Return the (x, y) coordinate for the center point of the cell that contains the specified text.  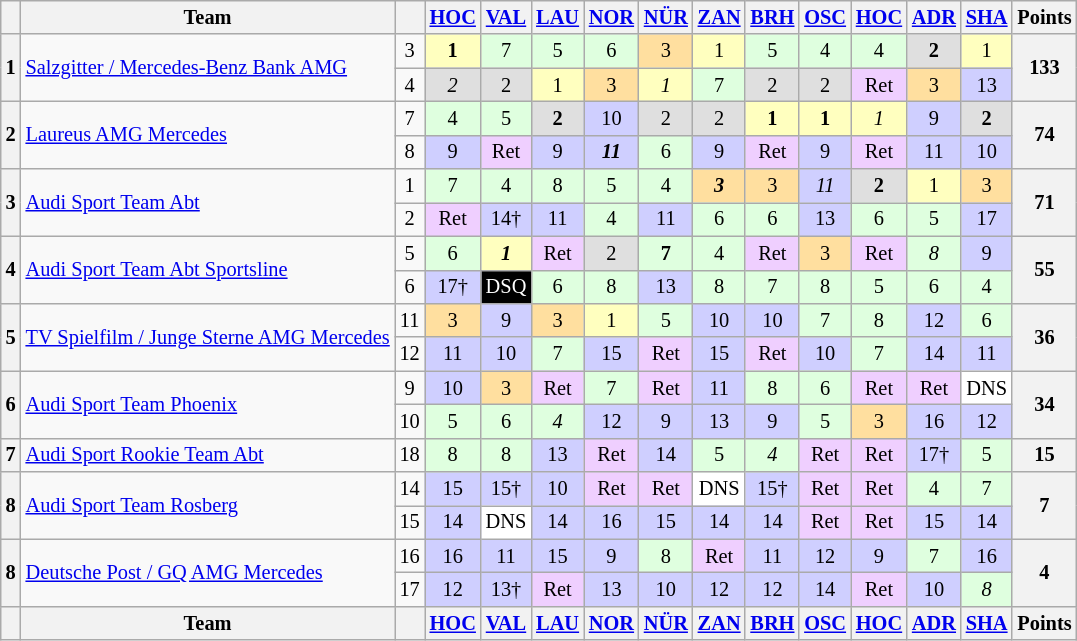
74 (1044, 134)
Audi Sport Rookie Team Abt (208, 455)
71 (1044, 202)
Audi Sport Team Rosberg (208, 506)
Audi Sport Team Abt (208, 202)
14† (506, 219)
TV Spielfilm / Junge Sterne AMG Mercedes (208, 336)
Salzgitter / Mercedes-Benz Bank AMG (208, 68)
18 (410, 455)
Audi Sport Team Abt Sportsline (208, 270)
55 (1044, 270)
Laureus AMG Mercedes (208, 134)
13† (506, 589)
Audi Sport Team Phoenix (208, 404)
133 (1044, 68)
34 (1044, 404)
Deutsche Post / GQ AMG Mercedes (208, 572)
36 (1044, 336)
DSQ (506, 287)
